Return the (X, Y) coordinate for the center point of the cell that contains the specified text.  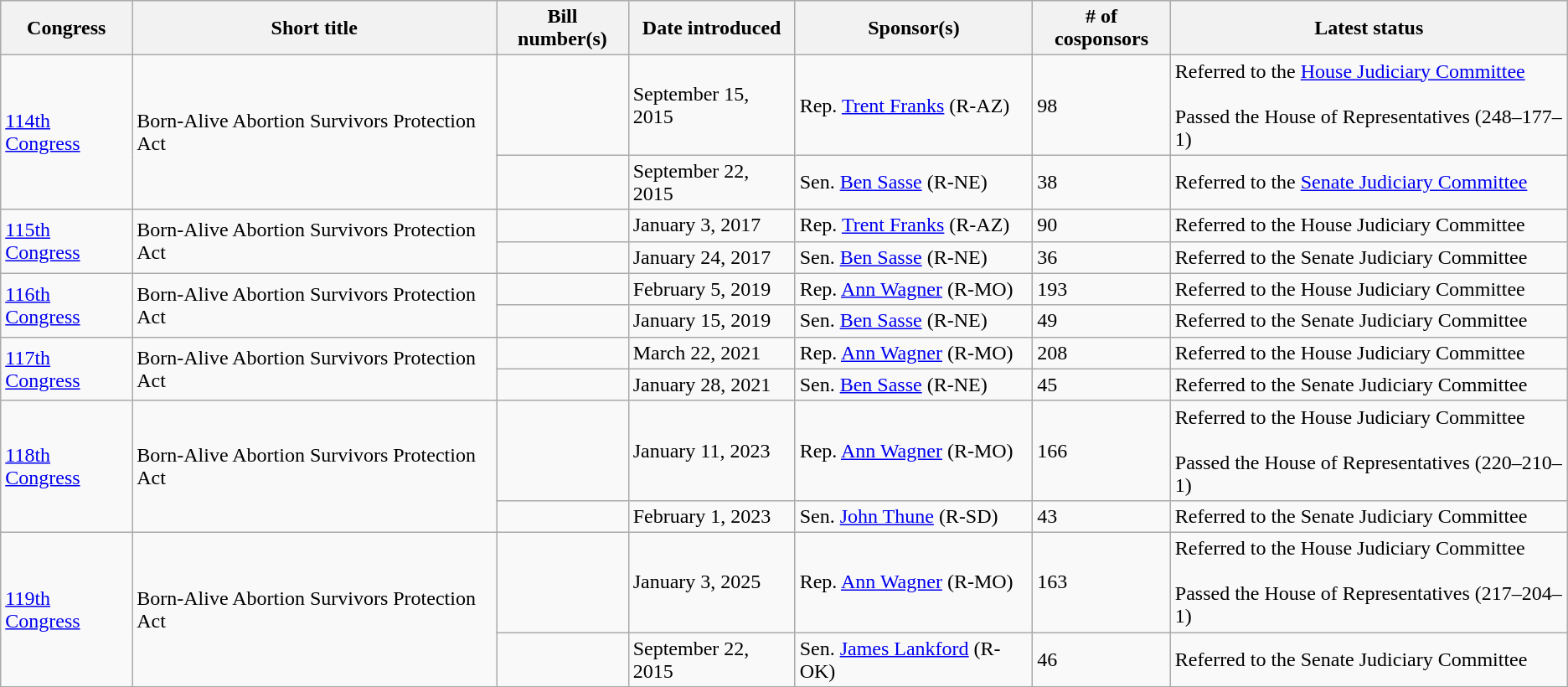
February 5, 2019 (712, 289)
March 22, 2021 (712, 353)
208 (1102, 353)
193 (1102, 289)
Referred to the House Judiciary CommitteePassed the House of Representatives (220–210–1) (1369, 451)
Sponsor(s) (914, 28)
January 3, 2017 (712, 225)
43 (1102, 516)
Congress (67, 28)
February 1, 2023 (712, 516)
Short title (315, 28)
117th Congress (67, 369)
45 (1102, 385)
119th Congress (67, 609)
January 15, 2019 (712, 321)
Referred to the House Judiciary CommitteePassed the House of Representatives (248–177–1) (1369, 106)
January 11, 2023 (712, 451)
98 (1102, 106)
January 24, 2017 (712, 257)
118th Congress (67, 466)
36 (1102, 257)
166 (1102, 451)
163 (1102, 581)
114th Congress (67, 132)
Bill number(s) (563, 28)
46 (1102, 659)
49 (1102, 321)
115th Congress (67, 241)
116th Congress (67, 305)
38 (1102, 183)
January 28, 2021 (712, 385)
Sen. John Thune (R-SD) (914, 516)
September 15, 2015 (712, 106)
# of cosponsors (1102, 28)
Referred to the House Judiciary CommitteePassed the House of Representatives (217–204–1) (1369, 581)
Latest status (1369, 28)
Date introduced (712, 28)
90 (1102, 225)
January 3, 2025 (712, 581)
Sen. James Lankford (R-OK) (914, 659)
